Output the [x, y] coordinate of the center of the cell containing the given text.  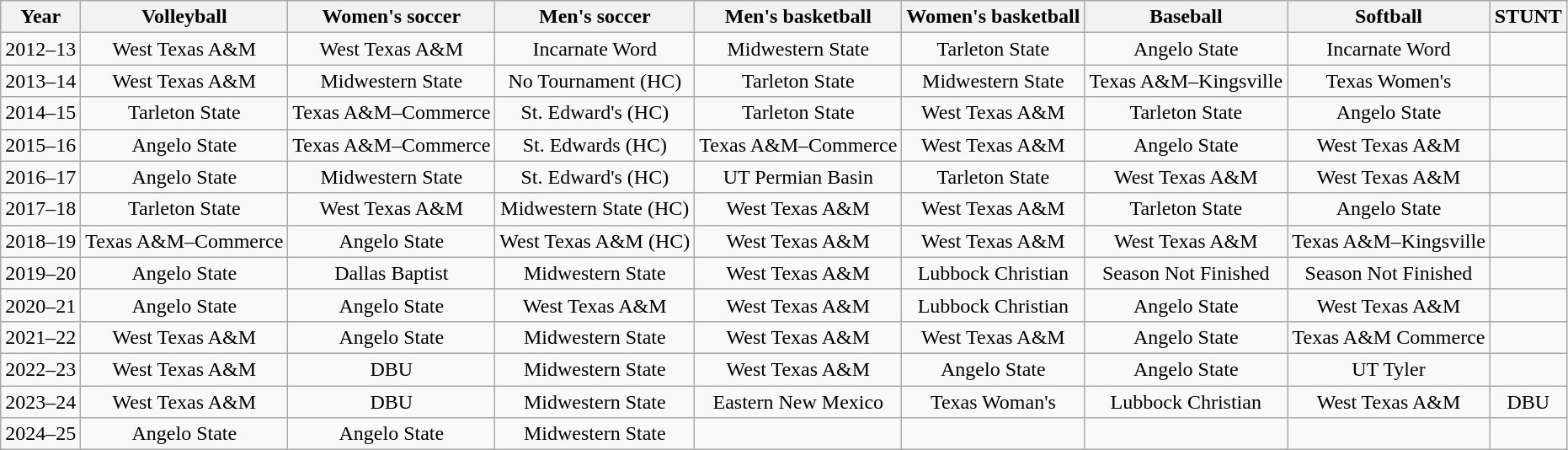
No Tournament (HC) [595, 81]
2021–22 [40, 337]
Men's basketball [798, 17]
2022–23 [40, 369]
Women's basketball [994, 17]
Year [40, 17]
2020–21 [40, 305]
2015–16 [40, 145]
2024–25 [40, 434]
St. Edwards (HC) [595, 145]
Midwestern State (HC) [595, 209]
Eastern New Mexico [798, 402]
2012–13 [40, 49]
UT Tyler [1389, 369]
2017–18 [40, 209]
Texas Woman's [994, 402]
West Texas A&M (HC) [595, 241]
2018–19 [40, 241]
Texas Women's [1389, 81]
STUNT [1528, 17]
Softball [1389, 17]
Women's soccer [392, 17]
Dallas Baptist [392, 273]
2014–15 [40, 113]
2016–17 [40, 177]
Volleyball [184, 17]
2023–24 [40, 402]
2013–14 [40, 81]
UT Permian Basin [798, 177]
Men's soccer [595, 17]
Texas A&M Commerce [1389, 337]
Baseball [1186, 17]
2019–20 [40, 273]
